Identify which cell holds the provided text, then report its (X, Y) central coordinate. 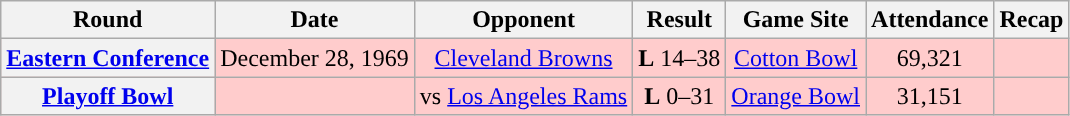
Opponent (523, 20)
Cotton Bowl (796, 58)
Recap (1032, 20)
L 0–31 (680, 96)
Date (315, 20)
vs Los Angeles Rams (523, 96)
69,321 (930, 58)
Eastern Conference (108, 58)
Game Site (796, 20)
Orange Bowl (796, 96)
L 14–38 (680, 58)
Attendance (930, 20)
December 28, 1969 (315, 58)
Cleveland Browns (523, 58)
Playoff Bowl (108, 96)
Round (108, 20)
31,151 (930, 96)
Result (680, 20)
